From the cell containing the given text, extract its center point as (x, y) coordinate. 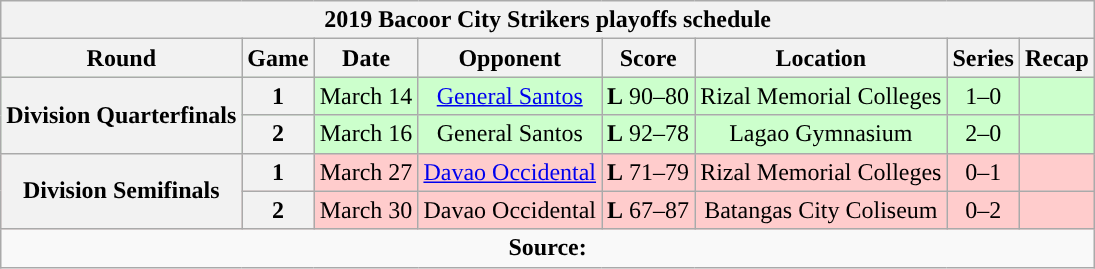
March 30 (366, 210)
Batangas City Coliseum (821, 210)
March 14 (366, 96)
Source: (548, 248)
Division Semifinals (122, 191)
Round (122, 58)
Lagao Gymnasium (821, 134)
0–2 (983, 210)
L 71–79 (648, 172)
2–0 (983, 134)
Score (648, 58)
Opponent (510, 58)
L 90–80 (648, 96)
Series (983, 58)
1–0 (983, 96)
2019 Bacoor City Strikers playoffs schedule (548, 20)
Division Quarterfinals (122, 115)
March 16 (366, 134)
L 92–78 (648, 134)
Game (278, 58)
0–1 (983, 172)
Location (821, 58)
Date (366, 58)
Recap (1056, 58)
L 67–87 (648, 210)
March 27 (366, 172)
